Output the (X, Y) coordinate of the center of the cell containing the given text.  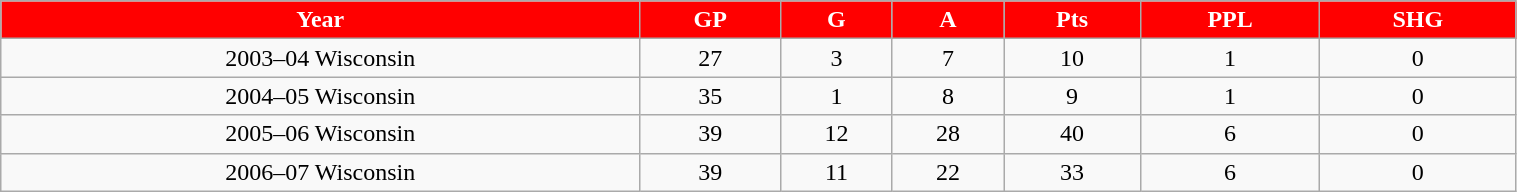
12 (836, 134)
2003–04 Wisconsin (320, 58)
2006–07 Wisconsin (320, 172)
27 (710, 58)
10 (1072, 58)
A (948, 20)
PPL (1230, 20)
Pts (1072, 20)
33 (1072, 172)
9 (1072, 96)
G (836, 20)
8 (948, 96)
3 (836, 58)
22 (948, 172)
11 (836, 172)
40 (1072, 134)
7 (948, 58)
2005–06 Wisconsin (320, 134)
2004–05 Wisconsin (320, 96)
Year (320, 20)
GP (710, 20)
SHG (1418, 20)
35 (710, 96)
28 (948, 134)
